Return [x, y] of the center of cell containing provided text 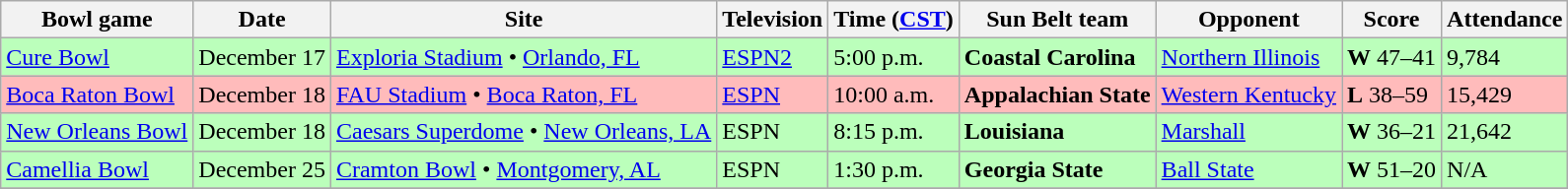
W 36–21 [1390, 132]
Cure Bowl [97, 57]
New Orleans Bowl [97, 132]
L 38–59 [1390, 94]
21,642 [1505, 132]
Television [773, 20]
FAU Stadium • Boca Raton, FL [523, 94]
December 25 [262, 169]
Camellia Bowl [97, 169]
ESPN2 [773, 57]
15,429 [1505, 94]
Exploria Stadium • Orlando, FL [523, 57]
Appalachian State [1057, 94]
1:30 p.m. [893, 169]
N/A [1505, 169]
5:00 p.m. [893, 57]
Louisiana [1057, 132]
Coastal Carolina [1057, 57]
Sun Belt team [1057, 20]
Score [1390, 20]
Site [523, 20]
Opponent [1248, 20]
Bowl game [97, 20]
Western Kentucky [1248, 94]
Northern Illinois [1248, 57]
Ball State [1248, 169]
Caesars Superdome • New Orleans, LA [523, 132]
Marshall [1248, 132]
Time (CST) [893, 20]
10:00 a.m. [893, 94]
W 47–41 [1390, 57]
W 51–20 [1390, 169]
Georgia State [1057, 169]
8:15 p.m. [893, 132]
December 17 [262, 57]
9,784 [1505, 57]
Boca Raton Bowl [97, 94]
Cramton Bowl • Montgomery, AL [523, 169]
Attendance [1505, 20]
Date [262, 20]
